Output the [X, Y] coordinate of the center of the cell containing the given text.  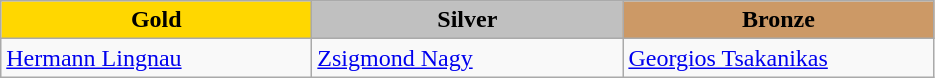
Hermann Lingnau [156, 58]
Bronze [778, 20]
Gold [156, 20]
Zsigmond Nagy [468, 58]
Georgios Tsakanikas [778, 58]
Silver [468, 20]
